For the text-containing cell, return its midpoint in (x, y) coordinate format. 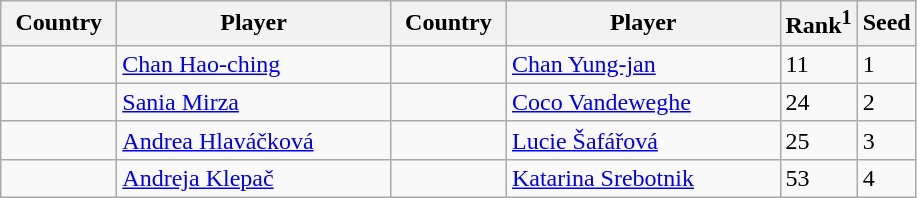
Sania Mirza (254, 102)
3 (886, 140)
Andrea Hlaváčková (254, 140)
Seed (886, 24)
11 (818, 64)
4 (886, 178)
24 (818, 102)
53 (818, 178)
1 (886, 64)
25 (818, 140)
Chan Hao-ching (254, 64)
Lucie Šafářová (643, 140)
Coco Vandeweghe (643, 102)
Katarina Srebotnik (643, 178)
Andreja Klepač (254, 178)
Rank1 (818, 24)
2 (886, 102)
Chan Yung-jan (643, 64)
